Return the [x, y] coordinate for the center point of the cell that contains the specified text.  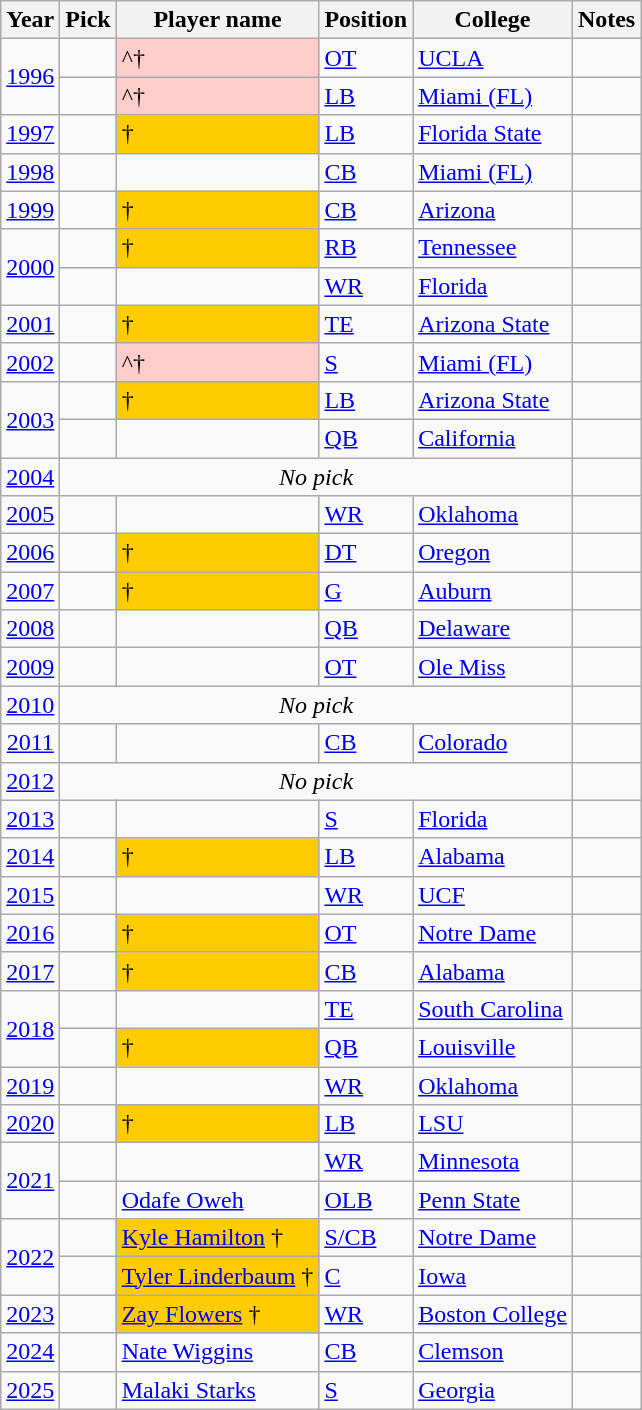
Minnesota [493, 1162]
LSU [493, 1124]
California [493, 438]
1998 [30, 172]
Ole Miss [493, 667]
2018 [30, 1028]
2025 [30, 1390]
Iowa [493, 1276]
2008 [30, 629]
Georgia [493, 1390]
Louisville [493, 1047]
Florida State [493, 134]
G [366, 591]
DT [366, 553]
Year [30, 20]
S/CB [366, 1238]
2005 [30, 515]
2014 [30, 857]
2020 [30, 1124]
2021 [30, 1181]
UCF [493, 895]
2009 [30, 667]
2001 [30, 324]
Penn State [493, 1200]
Malaki Starks [218, 1390]
2019 [30, 1085]
Clemson [493, 1352]
Position [366, 20]
2013 [30, 819]
2012 [30, 781]
Auburn [493, 591]
Boston College [493, 1314]
2015 [30, 895]
Oregon [493, 553]
2011 [30, 743]
2007 [30, 591]
2000 [30, 267]
Player name [218, 20]
South Carolina [493, 1009]
2022 [30, 1257]
Colorado [493, 743]
Kyle Hamilton † [218, 1238]
2017 [30, 971]
2010 [30, 705]
2004 [30, 477]
Delaware [493, 629]
2024 [30, 1352]
Tennessee [493, 248]
2003 [30, 419]
Notes [606, 20]
Tyler Linderbaum † [218, 1276]
College [493, 20]
Nate Wiggins [218, 1352]
Arizona [493, 210]
1996 [30, 77]
2002 [30, 362]
C [366, 1276]
1997 [30, 134]
RB [366, 248]
2006 [30, 553]
OLB [366, 1200]
Zay Flowers † [218, 1314]
Odafe Oweh [218, 1200]
2016 [30, 933]
UCLA [493, 58]
2023 [30, 1314]
Pick [88, 20]
1999 [30, 210]
